Return the [x, y] coordinate for the center point of the cell that contains the specified text.  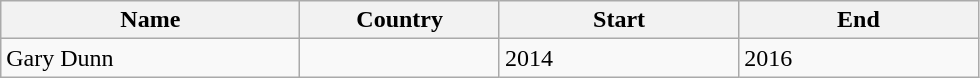
2014 [618, 58]
Gary Dunn [150, 58]
Start [618, 20]
End [858, 20]
Country [400, 20]
2016 [858, 58]
Name [150, 20]
